Find where the given text appears and provide that cell's center as [X, Y] coordinate. 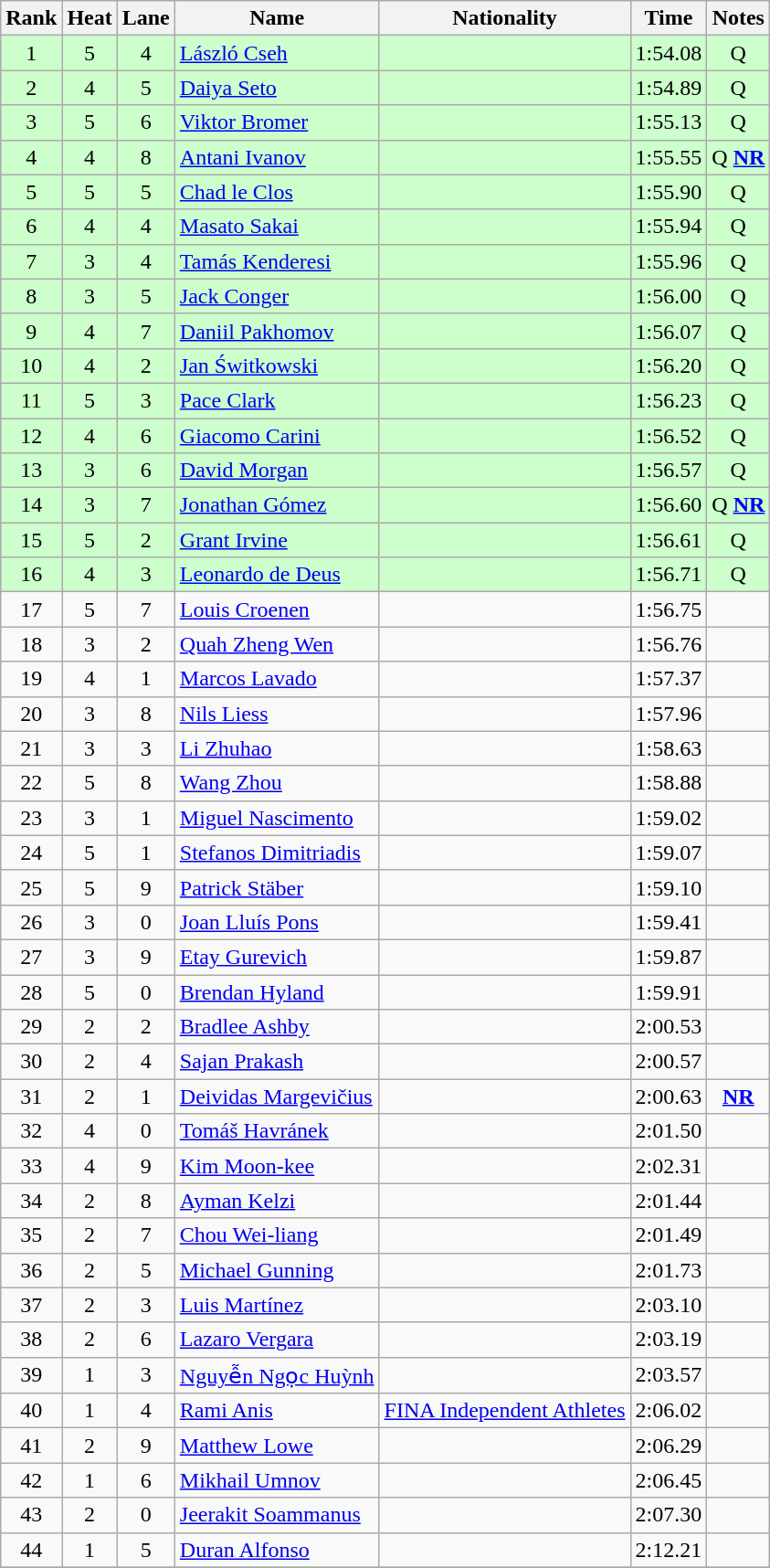
2:01.73 [669, 1270]
NR [738, 1097]
Daniil Pakhomov [277, 331]
Joan Lluís Pons [277, 922]
Nils Liess [277, 714]
Marcos Lavado [277, 679]
Sajan Prakash [277, 1062]
1:56.60 [669, 505]
31 [31, 1097]
Brendan Hyland [277, 991]
15 [31, 540]
1:57.37 [669, 679]
30 [31, 1062]
18 [31, 644]
1:56.75 [669, 609]
Antani Ivanov [277, 157]
2:00.57 [669, 1062]
33 [31, 1166]
1:59.02 [669, 818]
Ayman Kelzi [277, 1201]
1:56.57 [669, 471]
27 [31, 957]
Heat [90, 18]
28 [31, 991]
1:59.91 [669, 991]
2:01.50 [669, 1131]
1:59.41 [669, 922]
2:07.30 [669, 1515]
2:00.53 [669, 1027]
14 [31, 505]
39 [31, 1375]
David Morgan [277, 471]
Rami Anis [277, 1411]
42 [31, 1480]
24 [31, 853]
1:58.88 [669, 783]
Wang Zhou [277, 783]
Lazaro Vergara [277, 1340]
1:55.90 [669, 192]
1:57.96 [669, 714]
1:59.10 [669, 887]
2:06.02 [669, 1411]
41 [31, 1446]
Quah Zheng Wen [277, 644]
1:56.76 [669, 644]
35 [31, 1235]
Matthew Lowe [277, 1446]
1:56.71 [669, 575]
1:54.89 [669, 88]
Duran Alfonso [277, 1550]
40 [31, 1411]
38 [31, 1340]
Tomáš Havránek [277, 1131]
Bradlee Ashby [277, 1027]
Nguyễn Ngọc Huỳnh [277, 1375]
Patrick Stäber [277, 887]
Jonathan Gómez [277, 505]
Name [277, 18]
Notes [738, 18]
Daiya Seto [277, 88]
10 [31, 366]
Lane [146, 18]
13 [31, 471]
1:56.07 [669, 331]
2:12.21 [669, 1550]
Leonardo de Deus [277, 575]
Giacomo Carini [277, 436]
16 [31, 575]
Grant Irvine [277, 540]
17 [31, 609]
34 [31, 1201]
1:56.23 [669, 400]
36 [31, 1270]
23 [31, 818]
2:03.57 [669, 1375]
12 [31, 436]
Viktor Bromer [277, 122]
1:55.96 [669, 261]
Jan Świtkowski [277, 366]
Etay Gurevich [277, 957]
2:03.19 [669, 1340]
2:01.44 [669, 1201]
32 [31, 1131]
Pace Clark [277, 400]
1:55.55 [669, 157]
26 [31, 922]
Stefanos Dimitriadis [277, 853]
19 [31, 679]
Jeerakit Soammanus [277, 1515]
25 [31, 887]
1:55.94 [669, 227]
Kim Moon-kee [277, 1166]
2:06.29 [669, 1446]
43 [31, 1515]
Miguel Nascimento [277, 818]
1:56.20 [669, 366]
1:55.13 [669, 122]
29 [31, 1027]
1:56.52 [669, 436]
Tamás Kenderesi [277, 261]
Time [669, 18]
Deividas Margevičius [277, 1097]
1:59.07 [669, 853]
1:56.00 [669, 296]
László Cseh [277, 53]
2:06.45 [669, 1480]
37 [31, 1305]
1:54.08 [669, 53]
44 [31, 1550]
1:58.63 [669, 748]
Masato Sakai [277, 227]
1:59.87 [669, 957]
Louis Croenen [277, 609]
FINA Independent Athletes [504, 1411]
21 [31, 748]
Michael Gunning [277, 1270]
1:56.61 [669, 540]
2:03.10 [669, 1305]
2:01.49 [669, 1235]
2:00.63 [669, 1097]
Rank [31, 18]
11 [31, 400]
Chou Wei-liang [277, 1235]
Chad le Clos [277, 192]
Mikhail Umnov [277, 1480]
Nationality [504, 18]
Li Zhuhao [277, 748]
Jack Conger [277, 296]
Luis Martínez [277, 1305]
2:02.31 [669, 1166]
22 [31, 783]
20 [31, 714]
